Return the [X, Y] coordinate for the center point of the cell that contains the specified text.  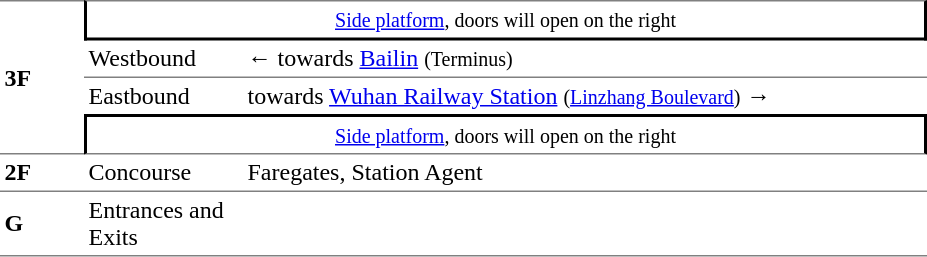
2F [42, 173]
Concourse [164, 173]
Westbound [164, 59]
towards Wuhan Railway Station (Linzhang Boulevard) → [585, 96]
Eastbound [164, 96]
← towards Bailin (Terminus) [585, 59]
3F [42, 77]
Faregates, Station Agent [585, 173]
Entrances and Exits [164, 224]
G [42, 224]
